Determine the [x, y] coordinate at the center of the cell enclosing the given text.  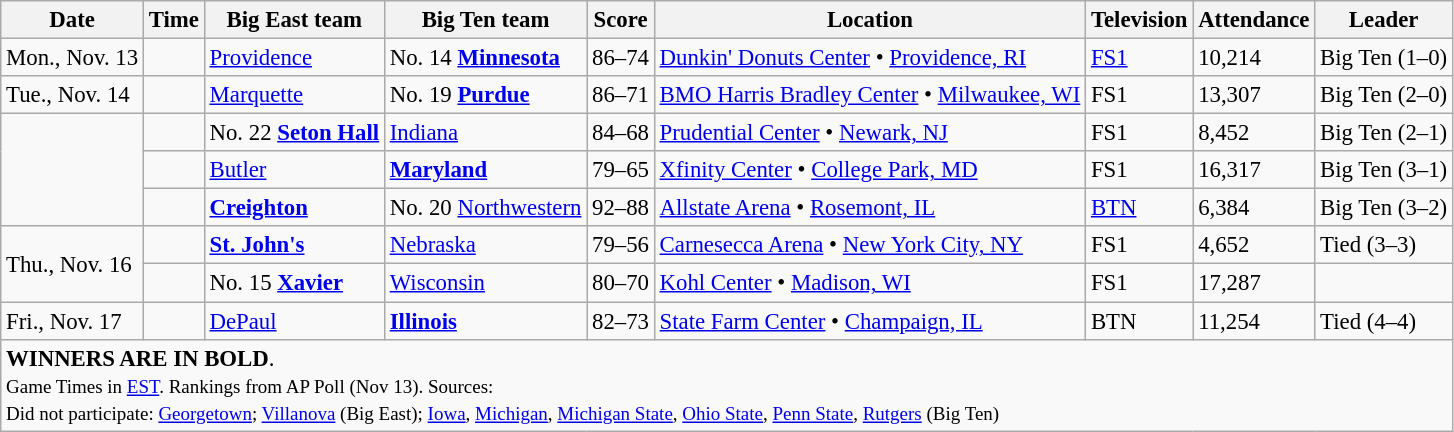
Indiana [485, 133]
Mon., Nov. 13 [72, 58]
6,384 [1254, 208]
Carnesecca Arena • New York City, NY [870, 245]
Television [1140, 20]
16,317 [1254, 170]
Big Ten (3–2) [1384, 208]
Tied (4–4) [1384, 321]
Tue., Nov. 14 [72, 95]
Butler [294, 170]
79–65 [621, 170]
79–56 [621, 245]
Creighton [294, 208]
Attendance [1254, 20]
State Farm Center • Champaign, IL [870, 321]
80–70 [621, 283]
Dunkin' Donuts Center • Providence, RI [870, 58]
Tied (3–3) [1384, 245]
Thu., Nov. 16 [72, 264]
DePaul [294, 321]
Xfinity Center • College Park, MD [870, 170]
No. 22 Seton Hall [294, 133]
No. 15 Xavier [294, 283]
Big Ten (1–0) [1384, 58]
Big Ten team [485, 20]
No. 14 Minnesota [485, 58]
Leader [1384, 20]
Big East team [294, 20]
84–68 [621, 133]
13,307 [1254, 95]
11,254 [1254, 321]
Maryland [485, 170]
86–74 [621, 58]
No. 19 Purdue [485, 95]
Illinois [485, 321]
Prudential Center • Newark, NJ [870, 133]
82–73 [621, 321]
86–71 [621, 95]
Location [870, 20]
92–88 [621, 208]
Providence [294, 58]
17,287 [1254, 283]
Nebraska [485, 245]
10,214 [1254, 58]
Kohl Center • Madison, WI [870, 283]
BMO Harris Bradley Center • Milwaukee, WI [870, 95]
St. John's [294, 245]
Time [174, 20]
No. 20 Northwestern [485, 208]
Marquette [294, 95]
Big Ten (2–0) [1384, 95]
Allstate Arena • Rosemont, IL [870, 208]
Wisconsin [485, 283]
Score [621, 20]
Big Ten (2–1) [1384, 133]
Fri., Nov. 17 [72, 321]
Date [72, 20]
Big Ten (3–1) [1384, 170]
4,652 [1254, 245]
8,452 [1254, 133]
